Determine the (X, Y) coordinate at the center of the cell enclosing the given text.  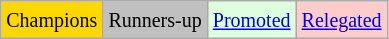
Promoted (252, 20)
Runners-up (155, 20)
Champions (52, 20)
Relegated (342, 20)
